Scan for the cell matching the given text and deliver its (X, Y) coordinate at center. 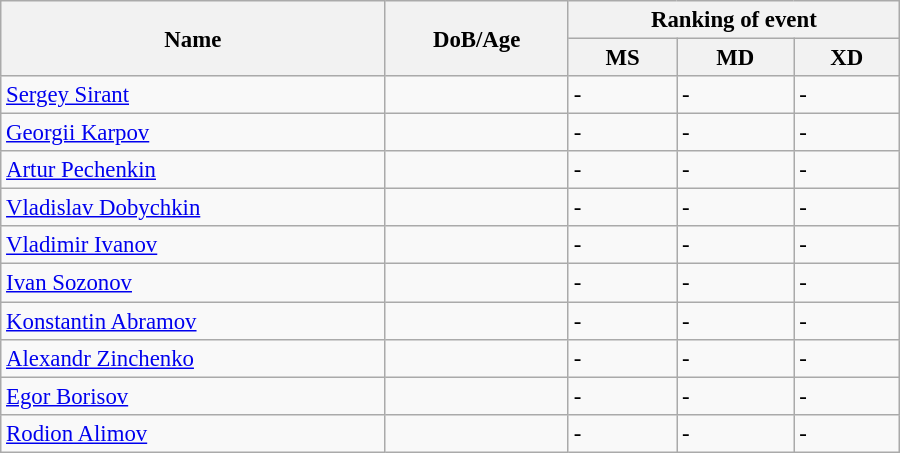
MD (736, 58)
Sergey Sirant (193, 95)
Vladislav Dobychkin (193, 208)
Egor Borisov (193, 396)
Ranking of event (734, 20)
Konstantin Abramov (193, 321)
Georgii Karpov (193, 133)
Rodion Alimov (193, 433)
XD (846, 58)
DoB/Age (477, 38)
Ivan Sozonov (193, 283)
MS (622, 58)
Artur Pechenkin (193, 170)
Name (193, 38)
Alexandr Zinchenko (193, 358)
Vladimir Ivanov (193, 245)
